Identify which cell holds the provided text, then report its [x, y] central coordinate. 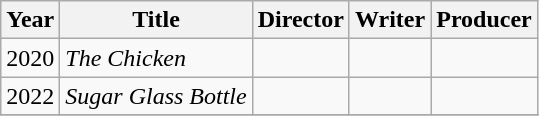
The Chicken [156, 58]
2020 [30, 58]
Writer [390, 20]
Director [300, 20]
2022 [30, 96]
Producer [484, 20]
Year [30, 20]
Title [156, 20]
Sugar Glass Bottle [156, 96]
